Scan for the cell matching the given text and deliver its [x, y] coordinate at center. 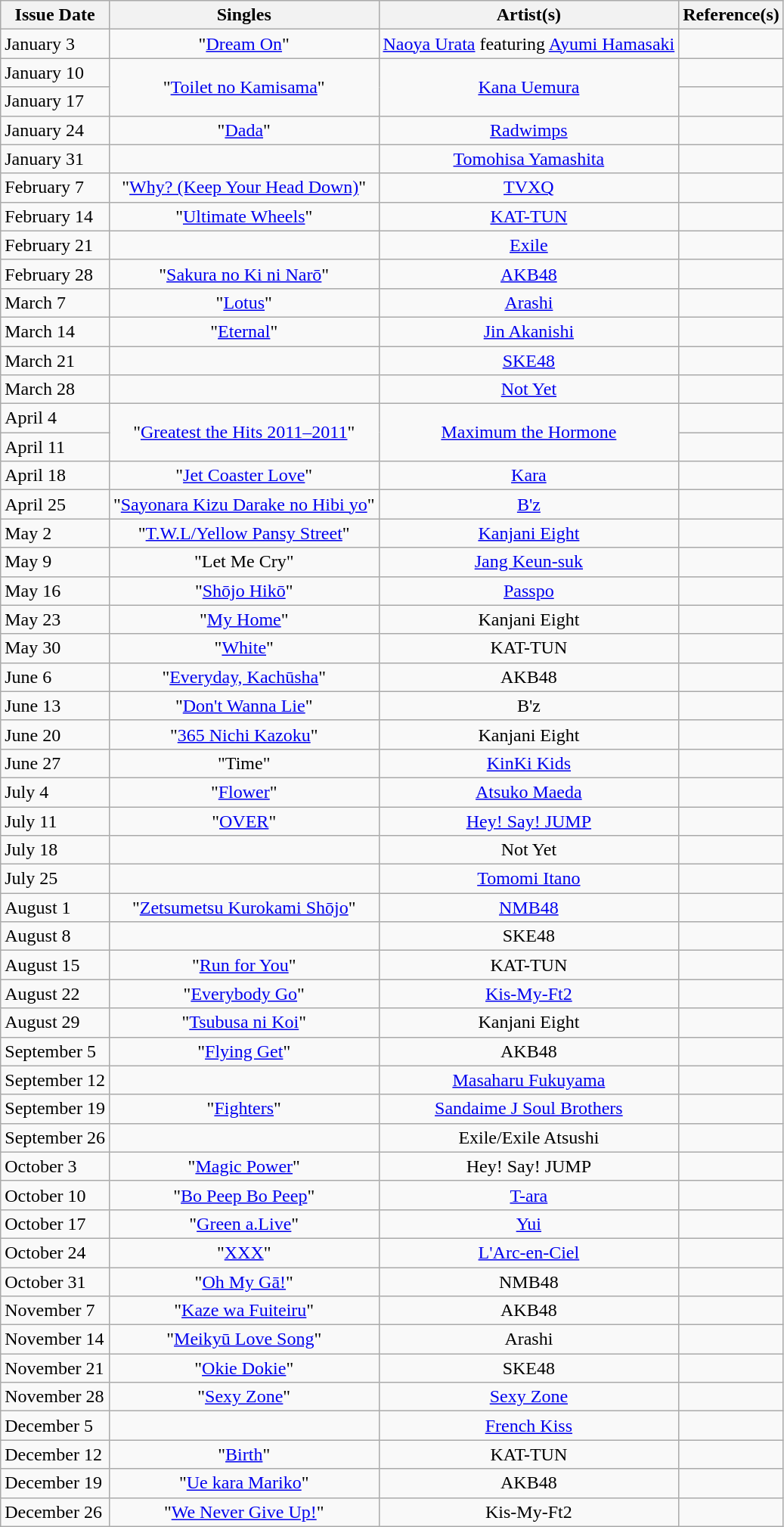
Sexy Zone [529, 1397]
Masaharu Fukuyama [529, 1080]
October 31 [55, 1282]
July 18 [55, 850]
December 12 [55, 1454]
"Sexy Zone" [243, 1397]
"Birth" [243, 1454]
December 5 [55, 1426]
"Tsubusa ni Koi" [243, 1023]
December 19 [55, 1483]
Artist(s) [529, 15]
"Kaze wa Fuiteiru" [243, 1311]
"Magic Power" [243, 1166]
"Fighters" [243, 1109]
"Ue kara Mariko" [243, 1483]
April 18 [55, 476]
March 28 [55, 390]
T-ara [529, 1195]
October 10 [55, 1195]
"My Home" [243, 619]
"Greatest the Hits 2011–2011" [243, 433]
May 30 [55, 648]
July 25 [55, 879]
February 28 [55, 274]
"Dada" [243, 130]
"Sakura no Ki ni Narō" [243, 274]
Kana Uemura [529, 87]
July 4 [55, 792]
"Bo Peep Bo Peep" [243, 1195]
August 8 [55, 936]
August 29 [55, 1023]
February 14 [55, 216]
February 21 [55, 245]
Tomomi Itano [529, 879]
Tomohisa Yamashita [529, 159]
October 24 [55, 1252]
January 17 [55, 101]
"Oh My Gā!" [243, 1282]
September 5 [55, 1051]
French Kiss [529, 1426]
September 26 [55, 1137]
October 3 [55, 1166]
May 9 [55, 562]
Exile [529, 245]
April 25 [55, 504]
"Why? (Keep Your Head Down)" [243, 188]
Reference(s) [732, 15]
November 21 [55, 1368]
March 21 [55, 361]
February 7 [55, 188]
"Run for You" [243, 965]
Radwimps [529, 130]
January 3 [55, 44]
Atsuko Maeda [529, 792]
Exile/Exile Atsushi [529, 1137]
Naoya Urata featuring Ayumi Hamasaki [529, 44]
Jang Keun-suk [529, 562]
"Meikyū Love Song" [243, 1339]
KinKi Kids [529, 763]
August 22 [55, 994]
"Let Me Cry" [243, 562]
Passpo [529, 591]
"Don't Wanna Lie" [243, 706]
"Okie Dokie" [243, 1368]
November 28 [55, 1397]
September 19 [55, 1109]
May 2 [55, 533]
"Time" [243, 763]
January 10 [55, 73]
"Flying Get" [243, 1051]
"OVER" [243, 821]
May 23 [55, 619]
January 31 [55, 159]
"Lotus" [243, 303]
Yui [529, 1224]
"Everyday, Kachūsha" [243, 677]
January 24 [55, 130]
April 11 [55, 447]
"XXX" [243, 1252]
June 13 [55, 706]
November 7 [55, 1311]
June 27 [55, 763]
"Ultimate Wheels" [243, 216]
"Everybody Go" [243, 994]
September 12 [55, 1080]
"Toilet no Kamisama" [243, 87]
November 14 [55, 1339]
Jin Akanishi [529, 331]
March 14 [55, 331]
Sandaime J Soul Brothers [529, 1109]
TVXQ [529, 188]
June 6 [55, 677]
Kara [529, 476]
Issue Date [55, 15]
October 17 [55, 1224]
"Shōjo Hikō" [243, 591]
"We Never Give Up!" [243, 1512]
June 20 [55, 734]
April 4 [55, 418]
"Green a.Live" [243, 1224]
"Jet Coaster Love" [243, 476]
July 11 [55, 821]
Maximum the Hormone [529, 433]
December 26 [55, 1512]
"Dream On" [243, 44]
"Eternal" [243, 331]
"Flower" [243, 792]
August 1 [55, 908]
Singles [243, 15]
"T.W.L/Yellow Pansy Street" [243, 533]
"White" [243, 648]
May 16 [55, 591]
August 15 [55, 965]
L'Arc-en-Ciel [529, 1252]
"Sayonara Kizu Darake no Hibi yo" [243, 504]
March 7 [55, 303]
"Zetsumetsu Kurokami Shōjo" [243, 908]
"365 Nichi Kazoku" [243, 734]
